Scan for the cell matching the given text and deliver its (X, Y) coordinate at center. 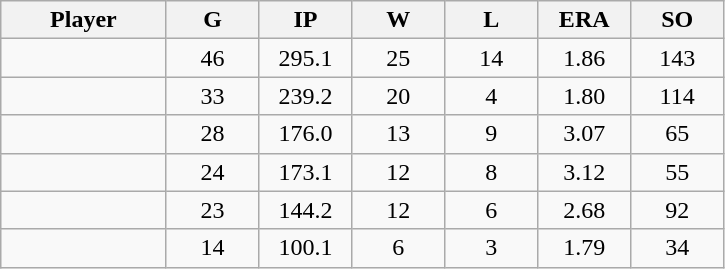
9 (492, 134)
1.86 (584, 58)
ERA (584, 20)
143 (678, 58)
144.2 (306, 210)
28 (212, 134)
2.68 (584, 210)
34 (678, 248)
55 (678, 172)
4 (492, 96)
295.1 (306, 58)
114 (678, 96)
176.0 (306, 134)
92 (678, 210)
1.79 (584, 248)
8 (492, 172)
239.2 (306, 96)
3.12 (584, 172)
1.80 (584, 96)
Player (84, 20)
100.1 (306, 248)
IP (306, 20)
L (492, 20)
W (398, 20)
SO (678, 20)
G (212, 20)
3 (492, 248)
65 (678, 134)
24 (212, 172)
46 (212, 58)
25 (398, 58)
23 (212, 210)
173.1 (306, 172)
20 (398, 96)
13 (398, 134)
3.07 (584, 134)
33 (212, 96)
